Scan for the cell matching the given text and deliver its (X, Y) coordinate at center. 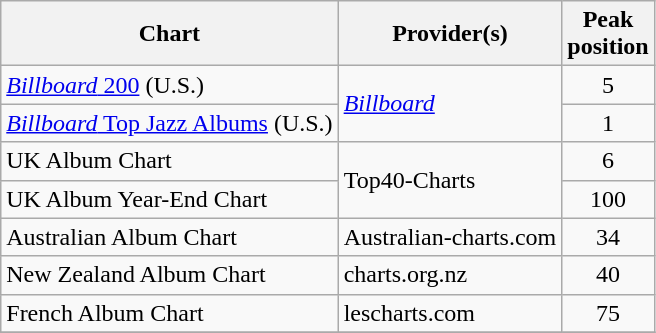
Australian Album Chart (170, 237)
Billboard Top Jazz Albums (U.S.) (170, 123)
5 (608, 85)
French Album Chart (170, 313)
lescharts.com (450, 313)
Billboard (450, 104)
6 (608, 161)
1 (608, 123)
Provider(s) (450, 34)
Top40-Charts (450, 180)
Australian-charts.com (450, 237)
Billboard 200 (U.S.) (170, 85)
34 (608, 237)
Chart (170, 34)
100 (608, 199)
Peakposition (608, 34)
New Zealand Album Chart (170, 275)
40 (608, 275)
UK Album Chart (170, 161)
75 (608, 313)
charts.org.nz (450, 275)
UK Album Year-End Chart (170, 199)
